Find where the given text appears and provide that cell's center as [X, Y] coordinate. 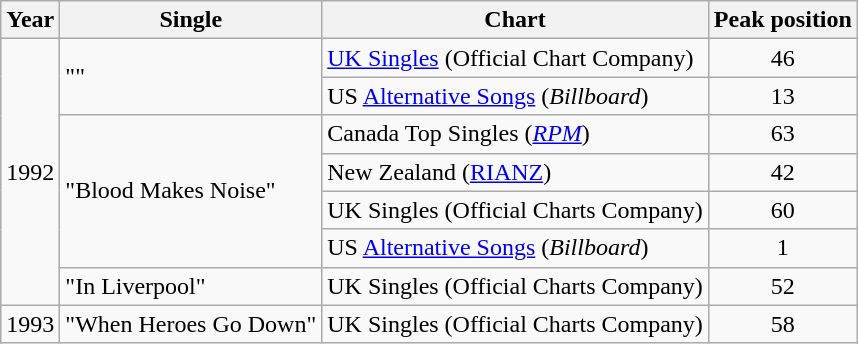
"When Heroes Go Down" [191, 324]
UK Singles (Official Chart Company) [516, 58]
13 [782, 96]
Chart [516, 20]
Year [30, 20]
63 [782, 134]
42 [782, 172]
New Zealand (RIANZ) [516, 172]
"Blood Makes Noise" [191, 191]
46 [782, 58]
1993 [30, 324]
60 [782, 210]
52 [782, 286]
1 [782, 248]
"" [191, 77]
1992 [30, 172]
58 [782, 324]
Peak position [782, 20]
Canada Top Singles (RPM) [516, 134]
Single [191, 20]
"In Liverpool" [191, 286]
